Output the [X, Y] coordinate of the center of the cell containing the given text.  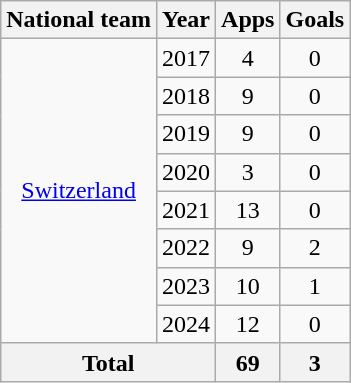
2023 [186, 286]
13 [248, 210]
12 [248, 324]
Year [186, 20]
1 [315, 286]
2021 [186, 210]
2022 [186, 248]
Goals [315, 20]
Switzerland [79, 191]
National team [79, 20]
10 [248, 286]
Total [108, 362]
2020 [186, 172]
2018 [186, 96]
4 [248, 58]
2017 [186, 58]
2024 [186, 324]
2019 [186, 134]
69 [248, 362]
Apps [248, 20]
2 [315, 248]
